Provide the [X, Y] coordinate of the cell's center where the given text is located.  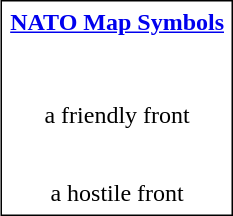
a hostile front [118, 194]
NATO Map Symbols [118, 22]
a friendly front [118, 116]
